For the text-containing cell, return its midpoint in [x, y] coordinate format. 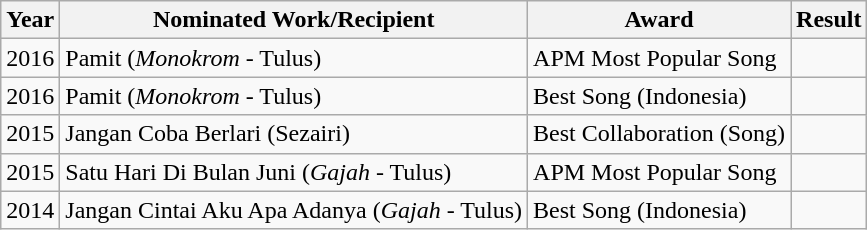
Award [660, 20]
Jangan Coba Berlari (Sezairi) [294, 134]
Best Collaboration (Song) [660, 134]
Result [829, 20]
Nominated Work/Recipient [294, 20]
Satu Hari Di Bulan Juni (Gajah - Tulus) [294, 172]
Jangan Cintai Aku Apa Adanya (Gajah - Tulus) [294, 210]
Year [30, 20]
2014 [30, 210]
